Find where the given text appears and provide that cell's center as [X, Y] coordinate. 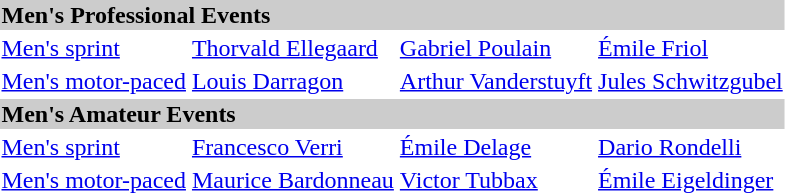
Jules Schwitzgubel [691, 81]
Men's Professional Events [392, 15]
Louis Darragon [292, 81]
Thorvald Ellegaard [292, 48]
Arthur Vanderstuyft [496, 81]
Francesco Verri [292, 147]
Men's motor-paced [94, 81]
Émile Delage [496, 147]
Gabriel Poulain [496, 48]
Men's Amateur Events [392, 114]
Émile Friol [691, 48]
Dario Rondelli [691, 147]
